Return (X, Y) of the center of cell containing provided text 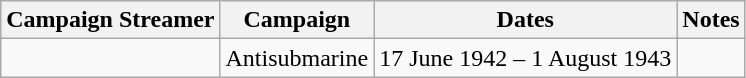
Antisubmarine (297, 58)
17 June 1942 – 1 August 1943 (526, 58)
Campaign Streamer (110, 20)
Dates (526, 20)
Notes (711, 20)
Campaign (297, 20)
